Pinpoint the cell where the given text exists, returning its (x, y) midpoint coordinate. 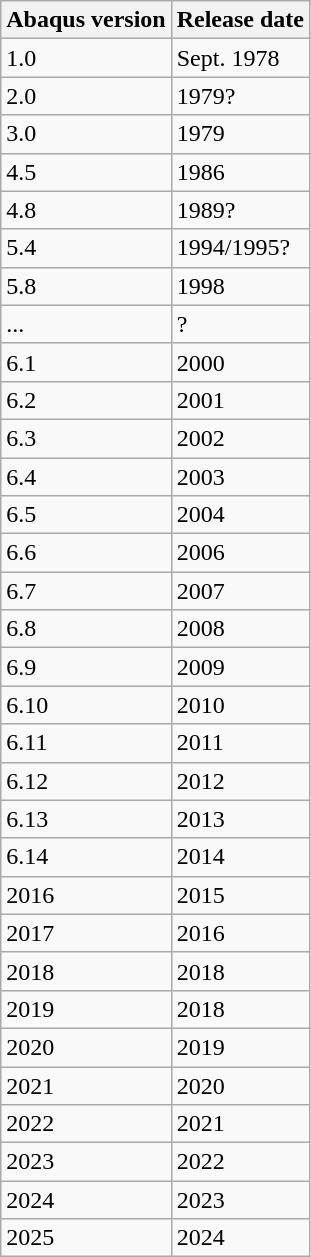
6.9 (86, 667)
1989? (240, 210)
1986 (240, 172)
6.13 (86, 819)
6.4 (86, 477)
1979? (240, 96)
2010 (240, 705)
2003 (240, 477)
6.11 (86, 743)
2001 (240, 400)
? (240, 324)
6.2 (86, 400)
1979 (240, 134)
2008 (240, 629)
2013 (240, 819)
6.8 (86, 629)
2025 (86, 1238)
Release date (240, 20)
2000 (240, 362)
2012 (240, 781)
4.5 (86, 172)
2002 (240, 438)
6.14 (86, 857)
2.0 (86, 96)
2007 (240, 591)
2004 (240, 515)
3.0 (86, 134)
Sept. 1978 (240, 58)
6.12 (86, 781)
2014 (240, 857)
1998 (240, 286)
5.8 (86, 286)
6.3 (86, 438)
1.0 (86, 58)
5.4 (86, 248)
6.1 (86, 362)
6.6 (86, 553)
1994/1995? (240, 248)
2009 (240, 667)
... (86, 324)
Abaqus version (86, 20)
2017 (86, 933)
4.8 (86, 210)
6.7 (86, 591)
6.5 (86, 515)
2015 (240, 895)
6.10 (86, 705)
2011 (240, 743)
2006 (240, 553)
